Pinpoint the cell where the given text exists, returning its [x, y] midpoint coordinate. 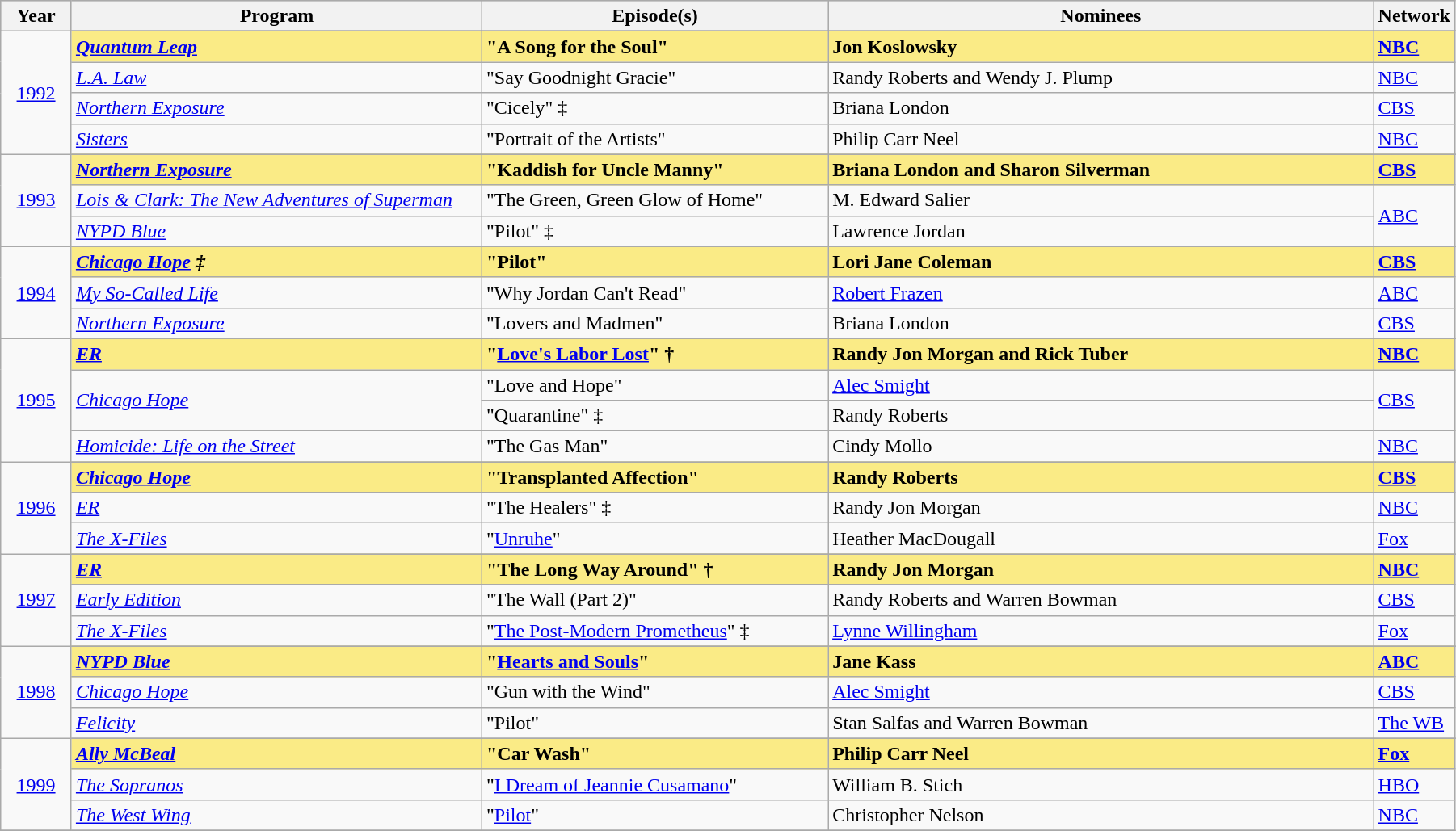
Year [36, 16]
1994 [36, 292]
Ally McBeal [276, 753]
"Gun with the Wind" [654, 692]
Randy Jon Morgan and Rick Tuber [1100, 354]
Homicide: Life on the Street [276, 447]
"The Green, Green Glow of Home" [654, 200]
Sisters [276, 139]
Jon Koslowsky [1100, 47]
"Portrait of the Artists" [654, 139]
"A Song for the Soul" [654, 47]
Randy Roberts and Wendy J. Plump [1100, 78]
"I Dream of Jeannie Cusamano" [654, 784]
My So-Called Life [276, 292]
Randy Roberts and Warren Bowman [1100, 600]
"Cicely" ‡ [654, 108]
"Love's Labor Lost" † [654, 354]
Network [1414, 16]
Chicago Hope ‡ [276, 262]
Lori Jane Coleman [1100, 262]
1996 [36, 508]
1999 [36, 784]
L.A. Law [276, 78]
William B. Stich [1100, 784]
"Car Wash" [654, 753]
The West Wing [276, 815]
"Kaddish for Uncle Manny" [654, 170]
1998 [36, 692]
"The Gas Man" [654, 447]
1993 [36, 200]
Felicity [276, 723]
Program [276, 16]
Cindy Mollo [1100, 447]
"Quarantine" ‡ [654, 416]
"Pilot" ‡ [654, 231]
1997 [36, 600]
"Why Jordan Can't Read" [654, 292]
Heather MacDougall [1100, 539]
HBO [1414, 784]
"The Long Way Around" † [654, 569]
"Lovers and Madmen" [654, 323]
Lois & Clark: The New Adventures of Superman [276, 200]
"Hearts and Souls" [654, 661]
Episode(s) [654, 16]
"Unruhe" [654, 539]
"The Wall (Part 2)" [654, 600]
Robert Frazen [1100, 292]
"The Healers" ‡ [654, 508]
1992 [36, 93]
Lynne Willingham [1100, 631]
M. Edward Salier [1100, 200]
Quantum Leap [276, 47]
1995 [36, 400]
"Love and Hope" [654, 385]
The Sopranos [276, 784]
"Say Goodnight Gracie" [654, 78]
Lawrence Jordan [1100, 231]
The WB [1414, 723]
"The Post-Modern Prometheus" ‡ [654, 631]
Stan Salfas and Warren Bowman [1100, 723]
Early Edition [276, 600]
Jane Kass [1100, 661]
Nominees [1100, 16]
Christopher Nelson [1100, 815]
"Transplanted Affection" [654, 477]
Briana London and Sharon Silverman [1100, 170]
